Identify which cell holds the provided text, then report its (X, Y) central coordinate. 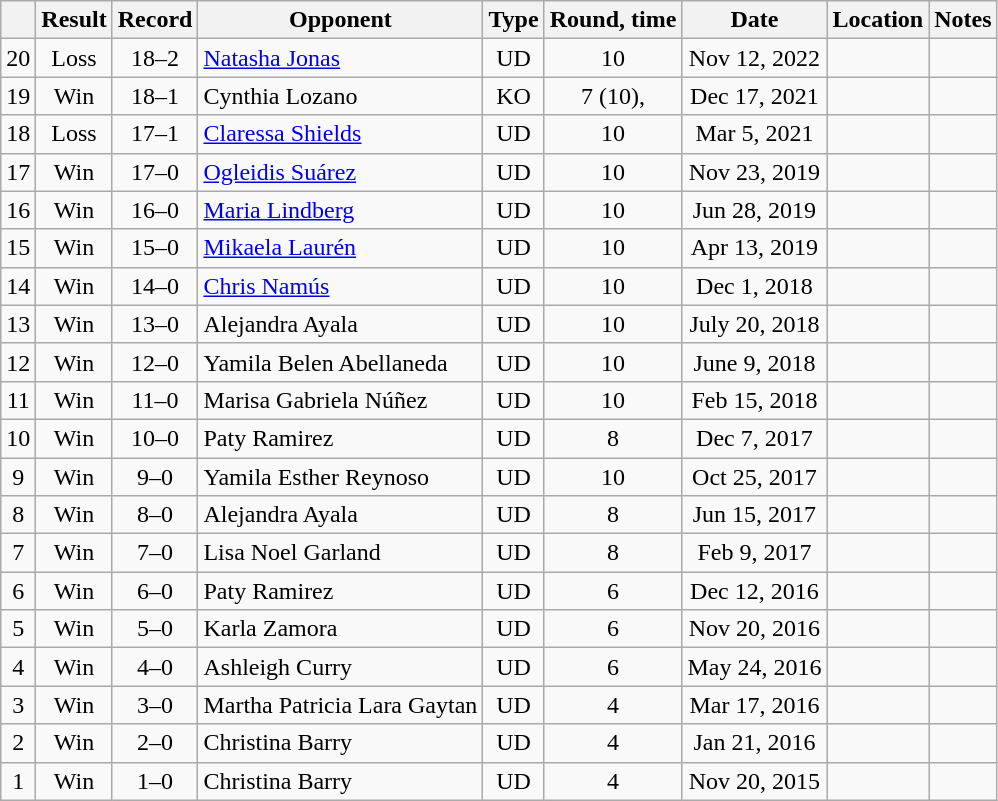
11 (18, 400)
Claressa Shields (340, 134)
13 (18, 324)
Lisa Noel Garland (340, 553)
June 9, 2018 (754, 362)
8–0 (155, 515)
11–0 (155, 400)
Feb 15, 2018 (754, 400)
Ogleidis Suárez (340, 172)
Mikaela Laurén (340, 248)
July 20, 2018 (754, 324)
Jan 21, 2016 (754, 743)
KO (514, 96)
3 (18, 705)
Location (878, 20)
1 (18, 781)
Nov 20, 2016 (754, 629)
12–0 (155, 362)
18–2 (155, 58)
16–0 (155, 210)
Karla Zamora (340, 629)
Mar 17, 2016 (754, 705)
Feb 9, 2017 (754, 553)
Jun 28, 2019 (754, 210)
14 (18, 286)
Record (155, 20)
15 (18, 248)
Oct 25, 2017 (754, 477)
17–0 (155, 172)
Type (514, 20)
Round, time (613, 20)
Dec 7, 2017 (754, 438)
Martha Patricia Lara Gaytan (340, 705)
7 (10), (613, 96)
2 (18, 743)
Yamila Belen Abellaneda (340, 362)
17 (18, 172)
Date (754, 20)
5–0 (155, 629)
Nov 12, 2022 (754, 58)
Nov 23, 2019 (754, 172)
Opponent (340, 20)
Jun 15, 2017 (754, 515)
May 24, 2016 (754, 667)
Dec 17, 2021 (754, 96)
4–0 (155, 667)
7–0 (155, 553)
1–0 (155, 781)
10–0 (155, 438)
18–1 (155, 96)
Dec 1, 2018 (754, 286)
Dec 12, 2016 (754, 591)
Mar 5, 2021 (754, 134)
Yamila Esther Reynoso (340, 477)
3–0 (155, 705)
Nov 20, 2015 (754, 781)
13–0 (155, 324)
Ashleigh Curry (340, 667)
Maria Lindberg (340, 210)
9–0 (155, 477)
5 (18, 629)
12 (18, 362)
Apr 13, 2019 (754, 248)
16 (18, 210)
6–0 (155, 591)
Chris Namús (340, 286)
9 (18, 477)
20 (18, 58)
19 (18, 96)
17–1 (155, 134)
14–0 (155, 286)
2–0 (155, 743)
7 (18, 553)
Notes (963, 20)
15–0 (155, 248)
18 (18, 134)
Marisa Gabriela Núñez (340, 400)
Result (74, 20)
Cynthia Lozano (340, 96)
Natasha Jonas (340, 58)
